Output the (X, Y) coordinate of the center of the cell containing the given text.  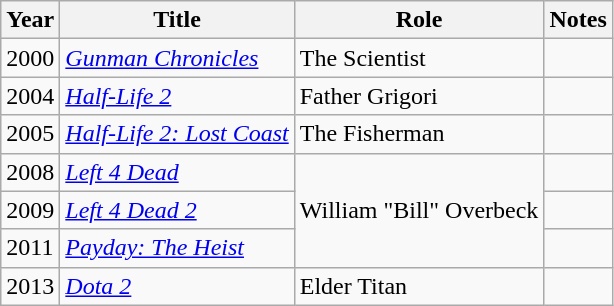
Year (30, 20)
2004 (30, 96)
Gunman Chronicles (177, 58)
2009 (30, 210)
Left 4 Dead 2 (177, 210)
2008 (30, 172)
2005 (30, 134)
The Fisherman (419, 134)
Half-Life 2: Lost Coast (177, 134)
Half-Life 2 (177, 96)
The Scientist (419, 58)
Left 4 Dead (177, 172)
Payday: The Heist (177, 248)
2011 (30, 248)
Elder Titan (419, 286)
Notes (578, 20)
Role (419, 20)
Title (177, 20)
2013 (30, 286)
2000 (30, 58)
Father Grigori (419, 96)
William "Bill" Overbeck (419, 210)
Dota 2 (177, 286)
